Detect which cell encompasses the target text, then output its (X, Y) center coordinate. 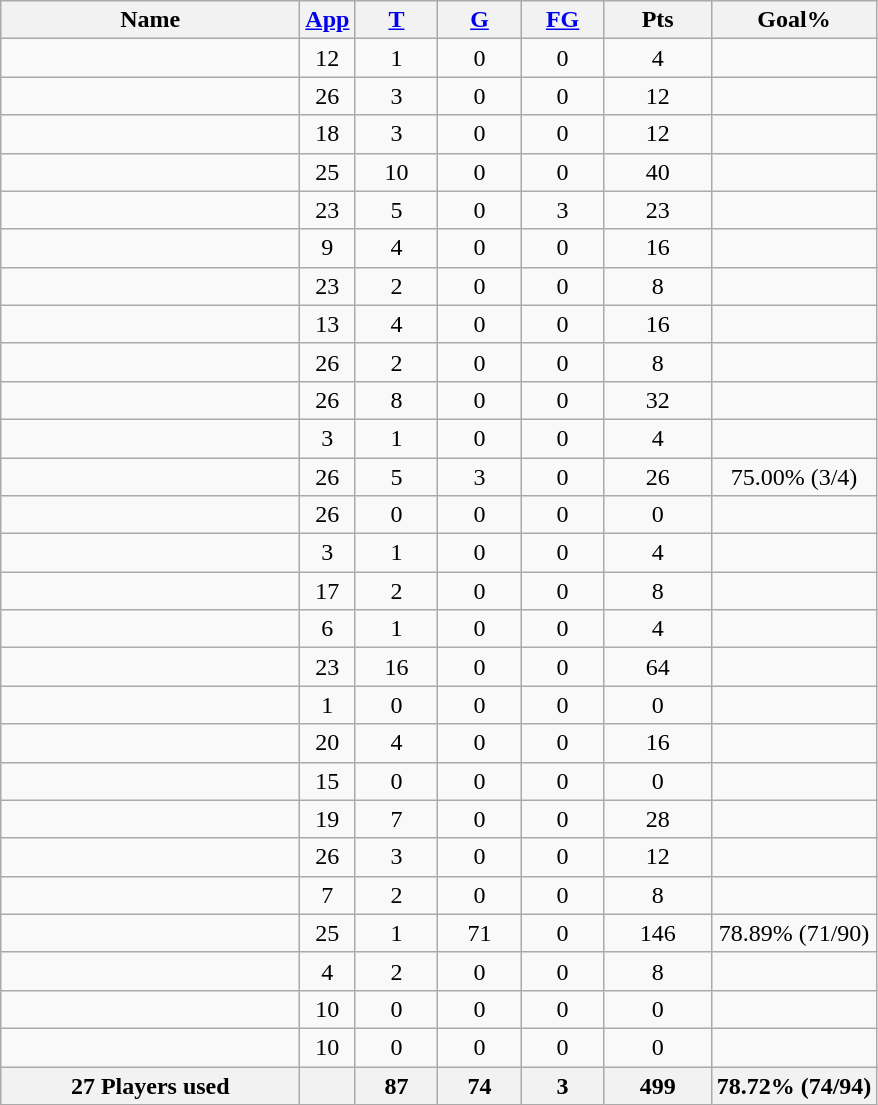
87 (396, 1085)
78.72% (74/94) (794, 1085)
T (396, 20)
20 (328, 743)
Goal% (794, 20)
28 (658, 819)
9 (328, 248)
G (480, 20)
Name (150, 20)
499 (658, 1085)
Pts (658, 20)
32 (658, 400)
6 (328, 629)
FG (562, 20)
71 (480, 933)
27 Players used (150, 1085)
13 (328, 324)
64 (658, 667)
15 (328, 781)
App (328, 20)
74 (480, 1085)
19 (328, 819)
75.00% (3/4) (794, 477)
40 (658, 172)
18 (328, 134)
17 (328, 591)
146 (658, 933)
78.89% (71/90) (794, 933)
